Return the (x, y) coordinate for the center point of the cell that contains the specified text.  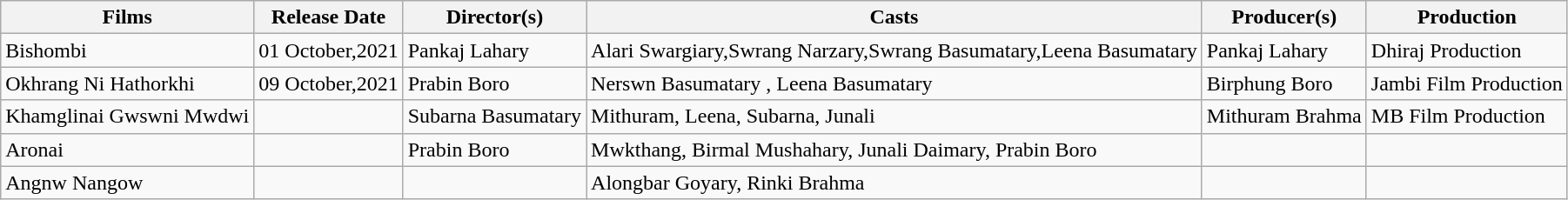
01 October,2021 (329, 50)
Mwkthang, Birmal Mushahary, Junali Daimary, Prabin Boro (895, 150)
Jambi Film Production (1467, 83)
Angnw Nangow (127, 183)
Aronai (127, 150)
Birphung Boro (1284, 83)
Release Date (329, 17)
Mithuram Brahma (1284, 117)
Nerswn Basumatary , Leena Basumatary (895, 83)
09 October,2021 (329, 83)
Okhrang Ni Hathorkhi (127, 83)
Khamglinai Gwswni Mwdwi (127, 117)
Alongbar Goyary, Rinki Brahma (895, 183)
Dhiraj Production (1467, 50)
Films (127, 17)
Production (1467, 17)
Casts (895, 17)
Alari Swargiary,Swrang Narzary,Swrang Basumatary,Leena Basumatary (895, 50)
MB Film Production (1467, 117)
Producer(s) (1284, 17)
Director(s) (494, 17)
Subarna Basumatary (494, 117)
Mithuram, Leena, Subarna, Junali (895, 117)
Bishombi (127, 50)
